For the text-containing cell, return its midpoint in (X, Y) coordinate format. 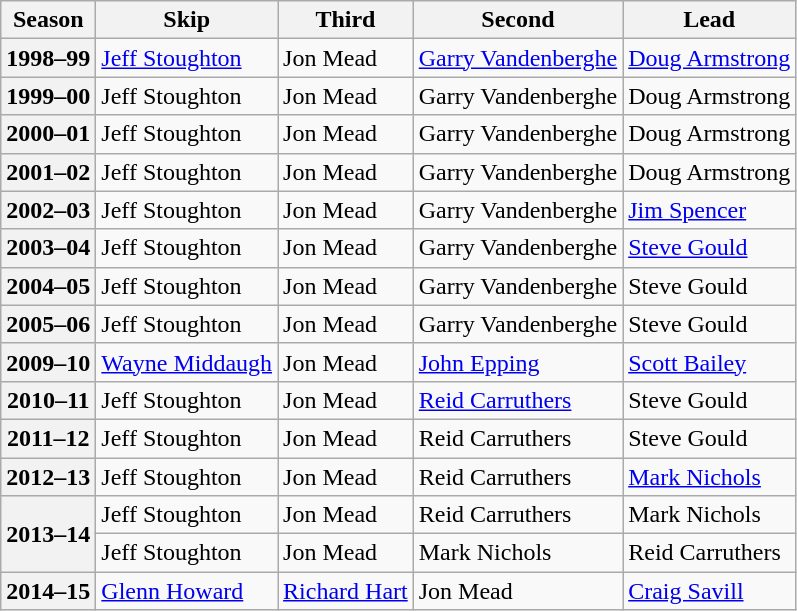
Season (48, 20)
2005–06 (48, 324)
Third (346, 20)
2010–11 (48, 400)
2004–05 (48, 286)
2001–02 (48, 172)
Lead (710, 20)
Skip (187, 20)
Second (518, 20)
2002–03 (48, 210)
2012–13 (48, 477)
Scott Bailey (710, 362)
Wayne Middaugh (187, 362)
Jim Spencer (710, 210)
John Epping (518, 362)
2003–04 (48, 248)
2011–12 (48, 438)
Glenn Howard (187, 591)
2000–01 (48, 134)
2013–14 (48, 534)
2014–15 (48, 591)
Richard Hart (346, 591)
1998–99 (48, 58)
2009–10 (48, 362)
1999–00 (48, 96)
Craig Savill (710, 591)
